Find where the given text appears and provide that cell's center as (X, Y) coordinate. 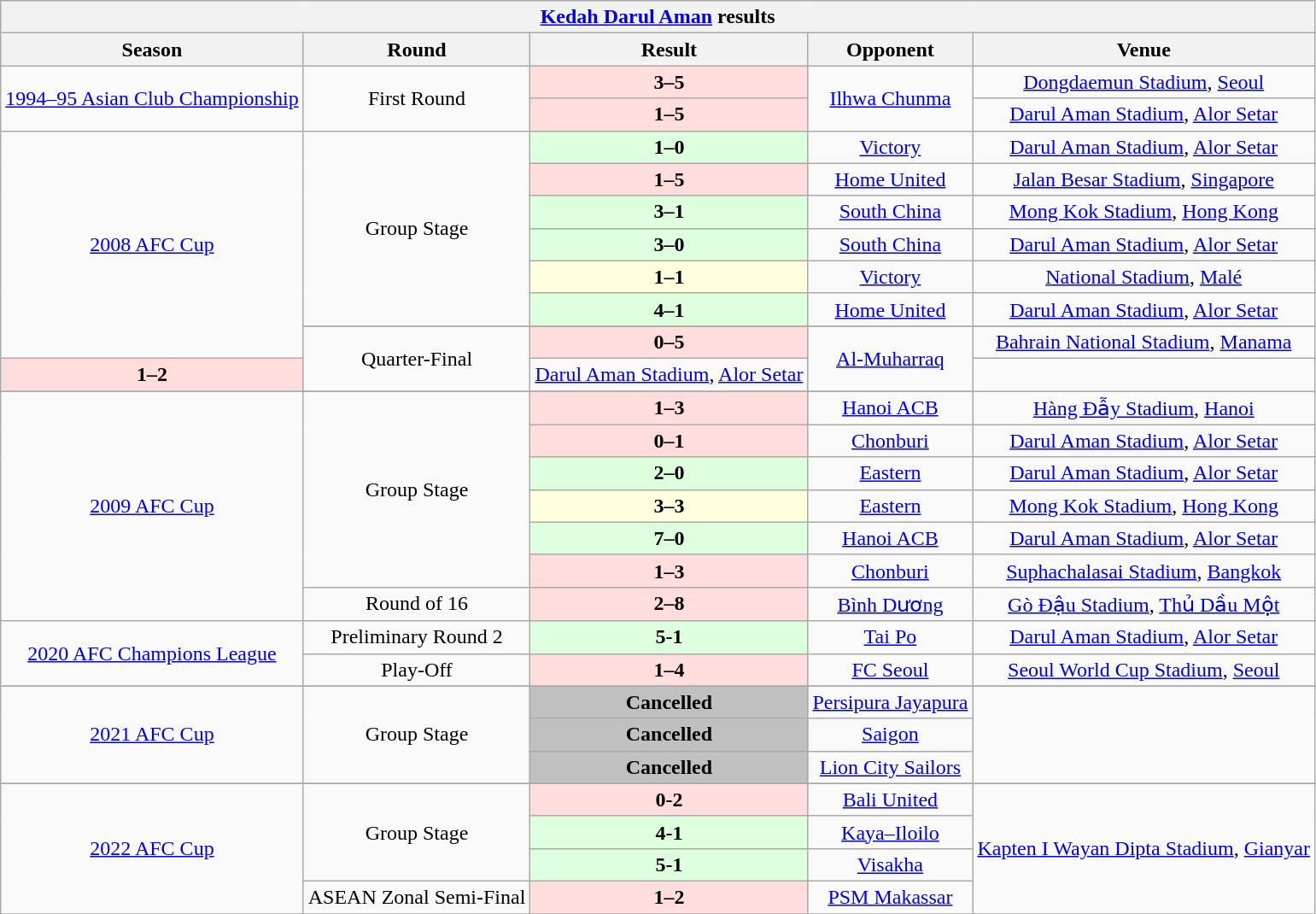
Quarter-Final (417, 358)
Bình Dương (890, 604)
1–1 (670, 277)
2–0 (670, 473)
Suphachalasai Stadium, Bangkok (1144, 571)
3–0 (670, 244)
FC Seoul (890, 670)
First Round (417, 98)
1994–95 Asian Club Championship (152, 98)
0–1 (670, 441)
Play-Off (417, 670)
4–1 (670, 309)
Venue (1144, 50)
Visakha (890, 864)
Kaya–Iloilo (890, 832)
3–3 (670, 506)
Lion City Sailors (890, 767)
Al-Muharraq (890, 358)
Seoul World Cup Stadium, Seoul (1144, 670)
1–4 (670, 670)
Kedah Darul Aman results (658, 17)
2008 AFC Cup (152, 244)
PSM Makassar (890, 897)
4-1 (670, 832)
Round (417, 50)
2–8 (670, 604)
National Stadium, Malé (1144, 277)
Kapten I Wayan Dipta Stadium, Gianyar (1144, 848)
7–0 (670, 538)
0–5 (670, 342)
Tai Po (890, 637)
Season (152, 50)
Result (670, 50)
Preliminary Round 2 (417, 637)
Ilhwa Chunma (890, 98)
Dongdaemun Stadium, Seoul (1144, 82)
Gò Đậu Stadium, Thủ Dầu Một (1144, 604)
3–5 (670, 82)
0-2 (670, 800)
2020 AFC Champions League (152, 653)
Bahrain National Stadium, Manama (1144, 342)
Jalan Besar Stadium, Singapore (1144, 179)
Hàng Đẫy Stadium, Hanoi (1144, 408)
Bali United (890, 800)
1–0 (670, 147)
Persipura Jayapura (890, 702)
2021 AFC Cup (152, 735)
Round of 16 (417, 604)
2022 AFC Cup (152, 848)
Opponent (890, 50)
2009 AFC Cup (152, 506)
3–1 (670, 212)
ASEAN Zonal Semi-Final (417, 897)
Saigon (890, 735)
